Identify which cell holds the provided text, then report its [X, Y] central coordinate. 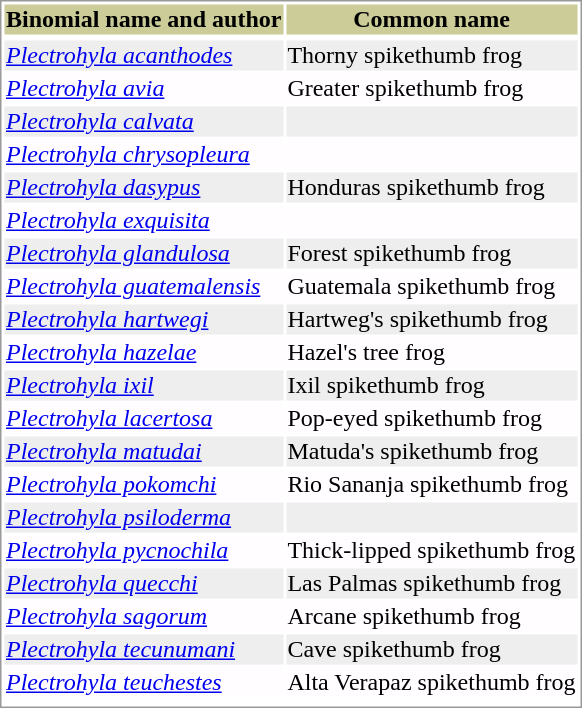
Plectrohyla chrysopleura [143, 155]
Plectrohyla hazelae [143, 353]
Plectrohyla ixil [143, 385]
Honduras spikethumb frog [432, 187]
Plectrohyla matudai [143, 451]
Cave spikethumb frog [432, 649]
Las Palmas spikethumb frog [432, 583]
Plectrohyla avia [143, 89]
Arcane spikethumb frog [432, 617]
Plectrohyla lacertosa [143, 419]
Hazel's tree frog [432, 353]
Plectrohyla quecchi [143, 583]
Common name [432, 19]
Matuda's spikethumb frog [432, 451]
Plectrohyla acanthodes [143, 55]
Plectrohyla hartwegi [143, 319]
Rio Sananja spikethumb frog [432, 485]
Plectrohyla psiloderma [143, 517]
Plectrohyla sagorum [143, 617]
Plectrohyla pokomchi [143, 485]
Ixil spikethumb frog [432, 385]
Plectrohyla pycnochila [143, 551]
Forest spikethumb frog [432, 253]
Plectrohyla glandulosa [143, 253]
Alta Verapaz spikethumb frog [432, 683]
Plectrohyla exquisita [143, 221]
Plectrohyla tecunumani [143, 649]
Thick-lipped spikethumb frog [432, 551]
Plectrohyla guatemalensis [143, 287]
Plectrohyla dasypus [143, 187]
Plectrohyla calvata [143, 121]
Guatemala spikethumb frog [432, 287]
Hartweg's spikethumb frog [432, 319]
Pop-eyed spikethumb frog [432, 419]
Plectrohyla teuchestes [143, 683]
Binomial name and author [143, 19]
Greater spikethumb frog [432, 89]
Thorny spikethumb frog [432, 55]
